Detect which cell encompasses the target text, then output its (X, Y) center coordinate. 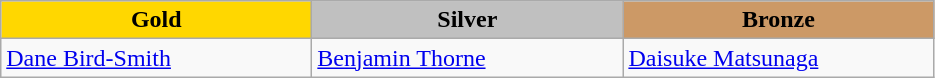
Silver (468, 20)
Benjamin Thorne (468, 58)
Gold (156, 20)
Bronze (778, 20)
Dane Bird-Smith (156, 58)
Daisuke Matsunaga (778, 58)
